Detect which cell encompasses the target text, then output its (x, y) center coordinate. 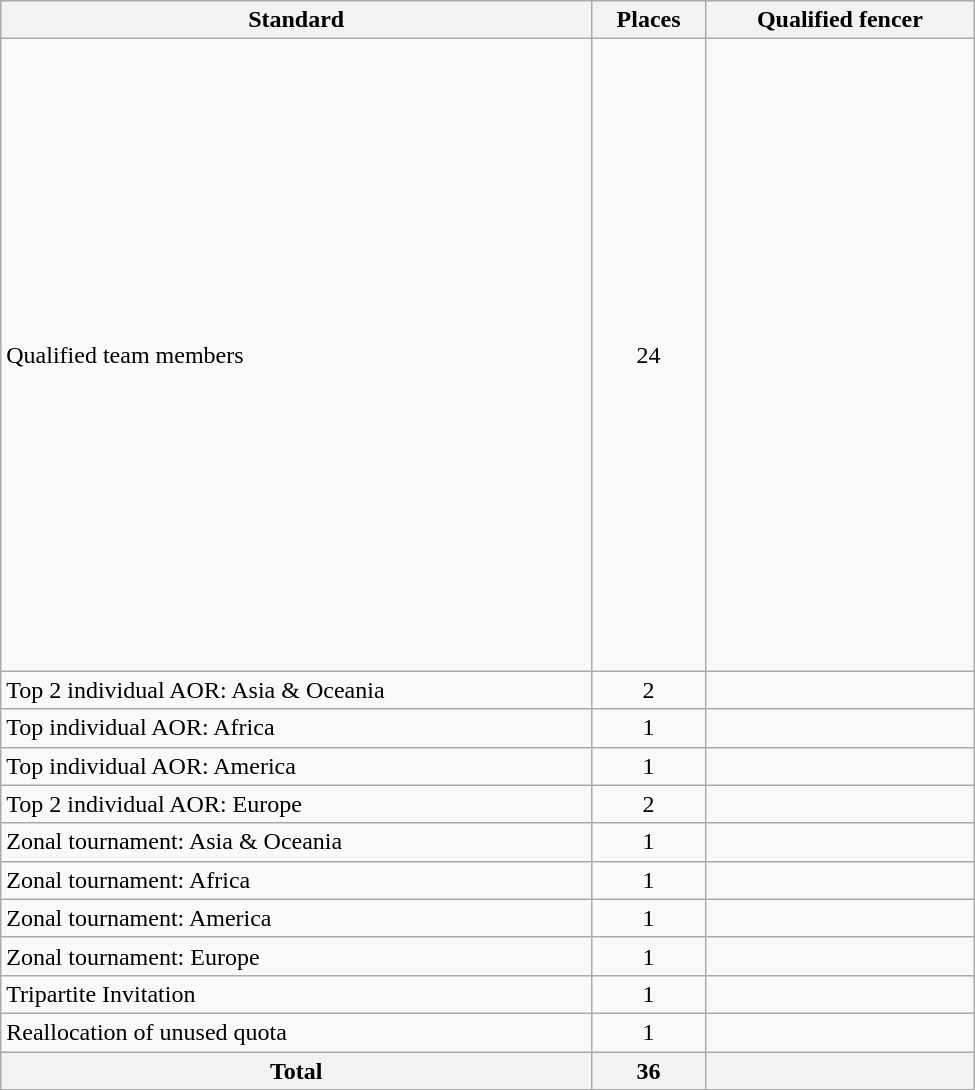
Zonal tournament: Europe (296, 956)
Top individual AOR: America (296, 766)
Places (649, 20)
Total (296, 1071)
Top 2 individual AOR: Asia & Oceania (296, 690)
Top individual AOR: Africa (296, 728)
24 (649, 355)
Zonal tournament: Asia & Oceania (296, 842)
Top 2 individual AOR: Europe (296, 804)
Zonal tournament: Africa (296, 880)
Reallocation of unused quota (296, 1032)
Standard (296, 20)
36 (649, 1071)
Qualified fencer (840, 20)
Qualified team members (296, 355)
Tripartite Invitation (296, 994)
Zonal tournament: America (296, 918)
